Capture the cell that displays the provided text and extract its [x, y] central coordinate. 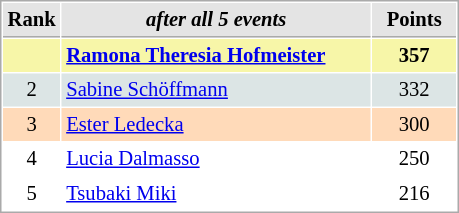
2 [32, 90]
after all 5 events [216, 20]
Lucia Dalmasso [216, 158]
216 [414, 194]
Sabine Schöffmann [216, 90]
Points [414, 20]
Rank [32, 20]
Ester Ledecka [216, 124]
Tsubaki Miki [216, 194]
357 [414, 56]
4 [32, 158]
3 [32, 124]
5 [32, 194]
250 [414, 158]
332 [414, 90]
300 [414, 124]
Ramona Theresia Hofmeister [216, 56]
